Return the [X, Y] coordinate for the center point of the cell that contains the specified text.  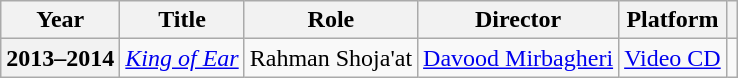
Davood Mirbagheri [518, 58]
Role [330, 20]
Title [182, 20]
Video CD [673, 58]
King of Ear [182, 58]
Director [518, 20]
Rahman Shoja'at [330, 58]
2013–2014 [60, 58]
Platform [673, 20]
Year [60, 20]
